Detect which cell encompasses the target text, then output its [x, y] center coordinate. 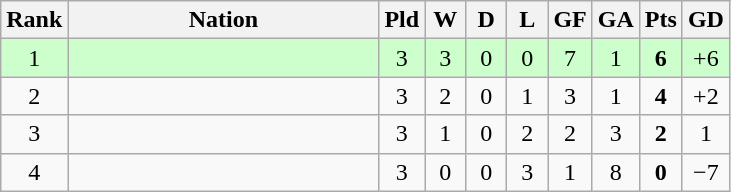
+2 [706, 96]
W [446, 20]
GA [616, 20]
Rank [34, 20]
+6 [706, 58]
Pld [402, 20]
6 [660, 58]
7 [570, 58]
L [528, 20]
GD [706, 20]
Pts [660, 20]
Nation [224, 20]
8 [616, 172]
D [486, 20]
−7 [706, 172]
GF [570, 20]
